Capture the cell that displays the provided text and extract its (X, Y) central coordinate. 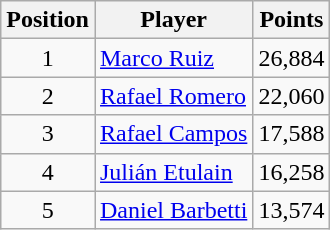
3 (48, 134)
16,258 (292, 172)
Player (173, 20)
1 (48, 58)
Points (292, 20)
17,588 (292, 134)
26,884 (292, 58)
Daniel Barbetti (173, 210)
Position (48, 20)
2 (48, 96)
Marco Ruiz (173, 58)
13,574 (292, 210)
4 (48, 172)
Rafael Campos (173, 134)
22,060 (292, 96)
Rafael Romero (173, 96)
5 (48, 210)
Julián Etulain (173, 172)
